From the cell containing the given text, extract its center point as (x, y) coordinate. 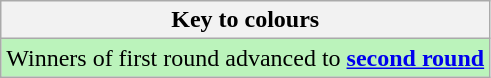
Key to colours (246, 20)
Winners of first round advanced to second round (246, 58)
